Identify which cell holds the provided text, then report its [x, y] central coordinate. 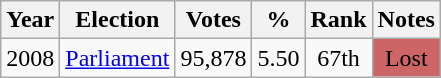
Rank [338, 20]
5.50 [278, 58]
Notes [406, 20]
Parliament [118, 58]
Lost [406, 58]
Year [30, 20]
Election [118, 20]
67th [338, 58]
Votes [214, 20]
95,878 [214, 58]
% [278, 20]
2008 [30, 58]
